Provide the (X, Y) coordinate of the cell's center where the given text is located.  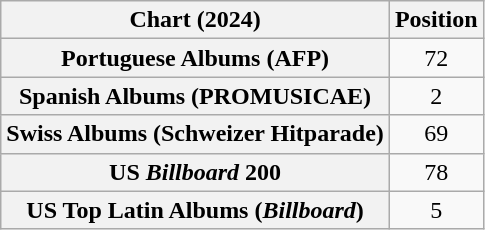
Swiss Albums (Schweizer Hitparade) (196, 134)
5 (436, 210)
72 (436, 58)
69 (436, 134)
US Top Latin Albums (Billboard) (196, 210)
Spanish Albums (PROMUSICAE) (196, 96)
78 (436, 172)
Position (436, 20)
US Billboard 200 (196, 172)
Chart (2024) (196, 20)
2 (436, 96)
Portuguese Albums (AFP) (196, 58)
